Detect which cell encompasses the target text, then output its (X, Y) center coordinate. 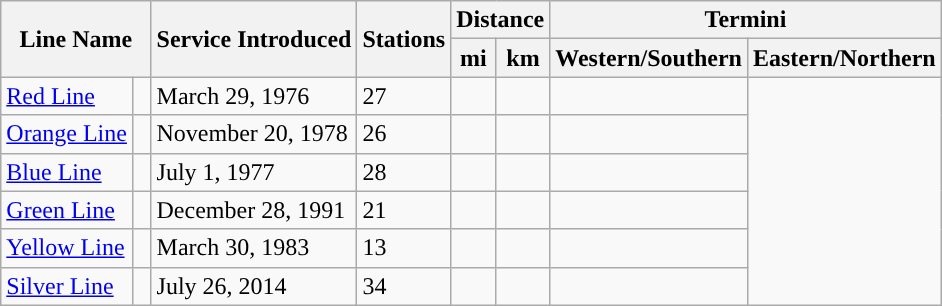
Yellow Line (67, 248)
March 29, 1976 (254, 96)
December 28, 1991 (254, 210)
mi (474, 58)
Orange Line (67, 134)
Green Line (67, 210)
Silver Line (67, 286)
July 26, 2014 (254, 286)
Line Name (76, 39)
Blue Line (67, 172)
Stations (404, 39)
Termini (746, 20)
km (523, 58)
Eastern/Northern (844, 58)
21 (404, 210)
July 1, 1977 (254, 172)
Western/Southern (649, 58)
Service Introduced (254, 39)
Red Line (67, 96)
34 (404, 286)
13 (404, 248)
28 (404, 172)
November 20, 1978 (254, 134)
27 (404, 96)
March 30, 1983 (254, 248)
Distance (500, 20)
26 (404, 134)
